For the text-containing cell, return its midpoint in (x, y) coordinate format. 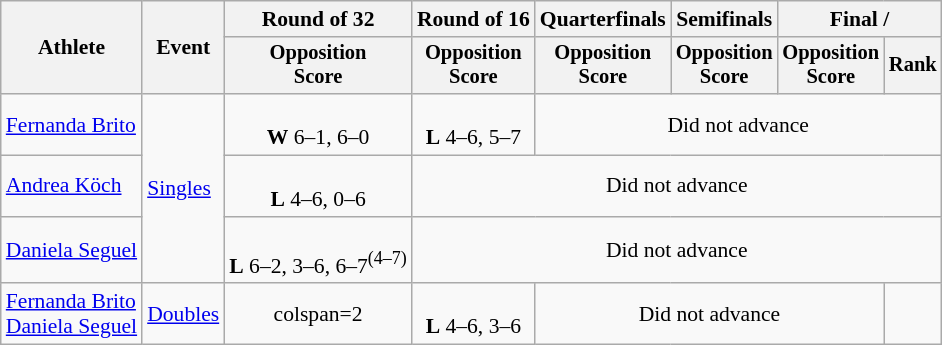
Event (183, 48)
Round of 32 (318, 19)
Daniela Seguel (72, 250)
L 6–2, 3–6, 6–7(4–7) (318, 250)
Fernanda Brito (72, 124)
Doubles (183, 314)
W 6–1, 6–0 (318, 124)
L 4–6, 3–6 (474, 314)
L 4–6, 0–6 (318, 186)
Athlete (72, 48)
Singles (183, 188)
Andrea Köch (72, 186)
Round of 16 (474, 19)
Quarterfinals (603, 19)
L 4–6, 5–7 (474, 124)
Fernanda BritoDaniela Seguel (72, 314)
Semifinals (724, 19)
colspan=2 (318, 314)
Rank (913, 66)
Final / (859, 19)
